Return the (x, y) coordinate for the center point of the cell that contains the specified text.  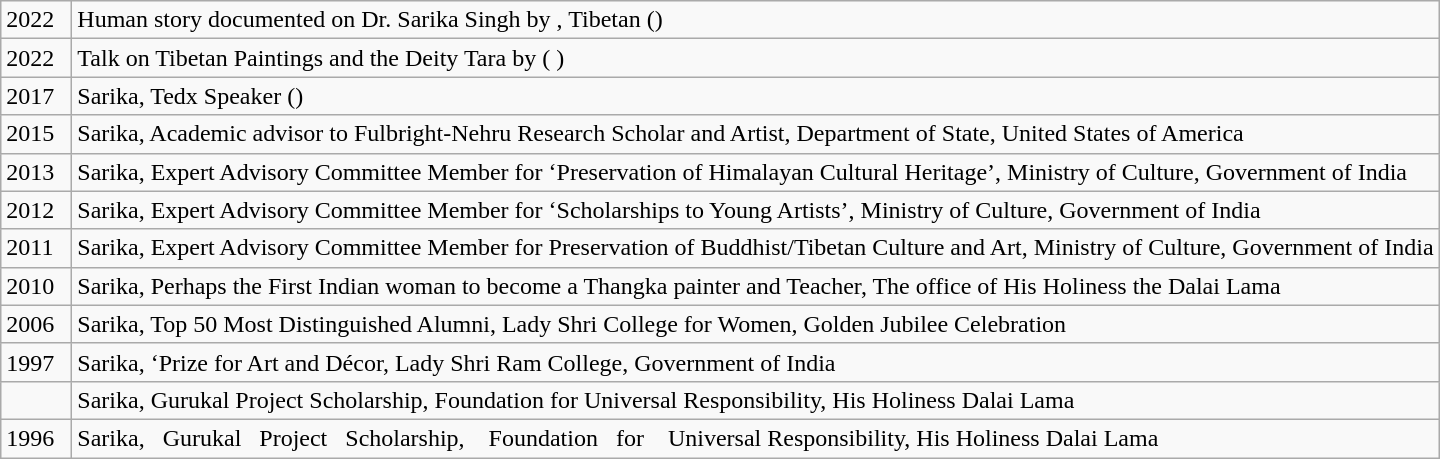
2011 (36, 248)
2006 (36, 324)
2015 (36, 134)
Sarika, Expert Advisory Committee Member for ‘Scholarships to Young Artists’, Ministry of Culture, Government of India (756, 210)
2013 (36, 172)
Sarika, Expert Advisory Committee Member for ‘Preservation of Himalayan Cultural Heritage’, Ministry of Culture, Government of India (756, 172)
2012 (36, 210)
Sarika, Top 50 Most Distinguished Alumni, Lady Shri College for Women, Golden Jubilee Celebration (756, 324)
2010 (36, 286)
1997 (36, 362)
Sarika, ‘Prize for Art and Décor, Lady Shri Ram College, Government of India (756, 362)
Sarika, Academic advisor to Fulbright-Nehru Research Scholar and Artist, Department of State, United States of America (756, 134)
Talk on Tibetan Paintings and the Deity Tara by ( ) (756, 58)
1996 (36, 438)
Human story documented on Dr. Sarika Singh by , Tibetan () (756, 20)
2017 (36, 96)
Sarika, Tedx Speaker () (756, 96)
Sarika, Perhaps the First Indian woman to become a Thangka painter and Teacher, The office of His Holiness the Dalai Lama (756, 286)
Sarika, Expert Advisory Committee Member for Preservation of Buddhist/Tibetan Culture and Art, Ministry of Culture, Government of India (756, 248)
